Determine the [x, y] coordinate at the center of the cell enclosing the given text.  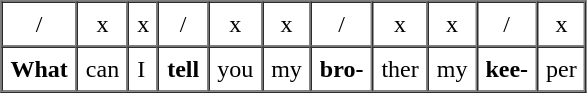
bro- [342, 68]
can [102, 68]
kee- [506, 68]
tell [183, 68]
I [143, 68]
per [562, 68]
you [235, 68]
What [40, 68]
ther [400, 68]
